Identify which cell holds the provided text, then report its (x, y) central coordinate. 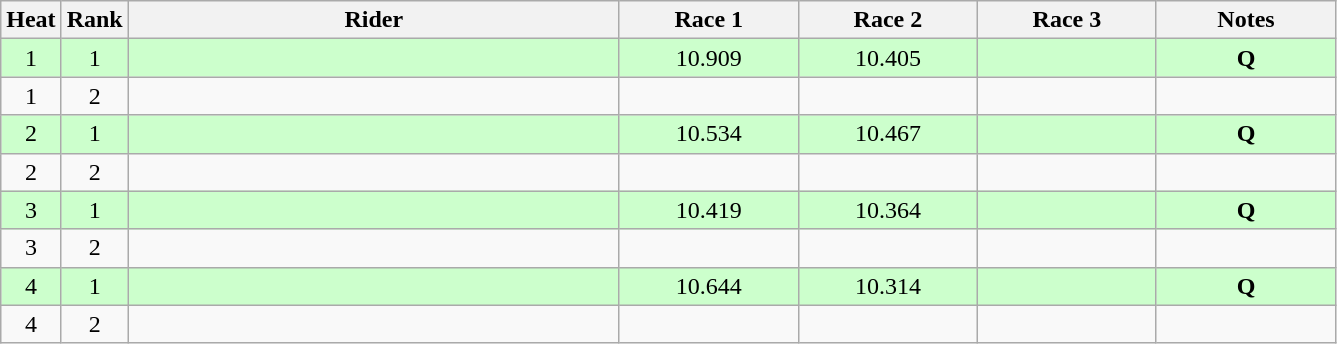
10.644 (708, 286)
10.467 (888, 134)
10.534 (708, 134)
Heat (31, 20)
10.419 (708, 210)
10.405 (888, 58)
10.364 (888, 210)
Race 1 (708, 20)
10.909 (708, 58)
Rank (94, 20)
Notes (1246, 20)
Race 2 (888, 20)
Race 3 (1066, 20)
10.314 (888, 286)
Rider (374, 20)
